Return the (x, y) coordinate for the center point of the cell that contains the specified text.  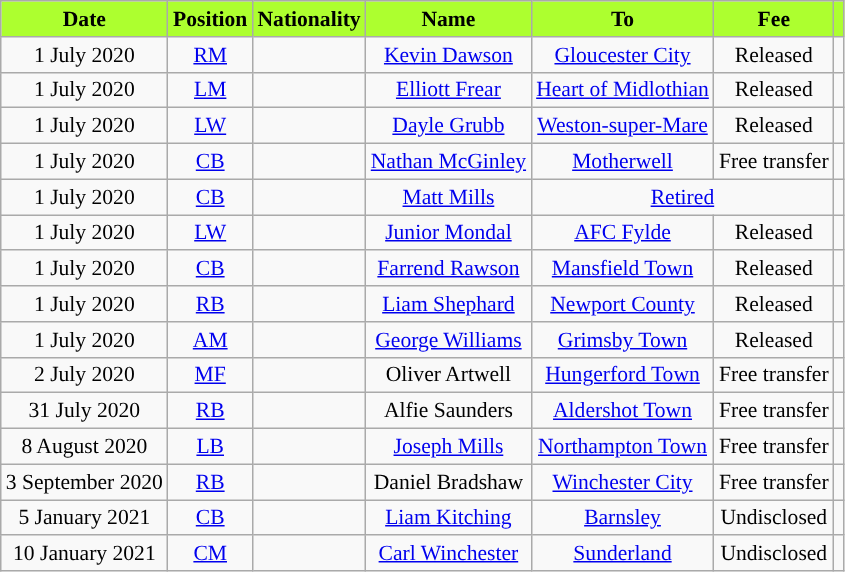
Hungerford Town (622, 375)
31 July 2020 (84, 411)
Mansfield Town (622, 269)
10 January 2021 (84, 554)
Junior Mondal (448, 233)
Elliott Frear (448, 90)
Nationality (308, 19)
Name (448, 19)
8 August 2020 (84, 447)
Farrend Rawson (448, 269)
Alfie Saunders (448, 411)
Nathan McGinley (448, 162)
CM (210, 554)
LB (210, 447)
AM (210, 340)
Aldershot Town (622, 411)
George Williams (448, 340)
Daniel Bradshaw (448, 482)
LM (210, 90)
Northampton Town (622, 447)
MF (210, 375)
RM (210, 55)
5 January 2021 (84, 518)
Motherwell (622, 162)
Retired (682, 197)
Grimsby Town (622, 340)
3 September 2020 (84, 482)
Joseph Mills (448, 447)
Sunderland (622, 554)
2 July 2020 (84, 375)
Gloucester City (622, 55)
To (622, 19)
Kevin Dawson (448, 55)
Winchester City (622, 482)
Fee (774, 19)
AFC Fylde (622, 233)
Barnsley (622, 518)
Oliver Artwell (448, 375)
Heart of Midlothian (622, 90)
Dayle Grubb (448, 126)
Carl Winchester (448, 554)
Weston-super-Mare (622, 126)
Liam Shephard (448, 304)
Matt Mills (448, 197)
Liam Kitching (448, 518)
Position (210, 19)
Newport County (622, 304)
Date (84, 19)
